Determine the (x, y) coordinate at the center of the cell enclosing the given text.  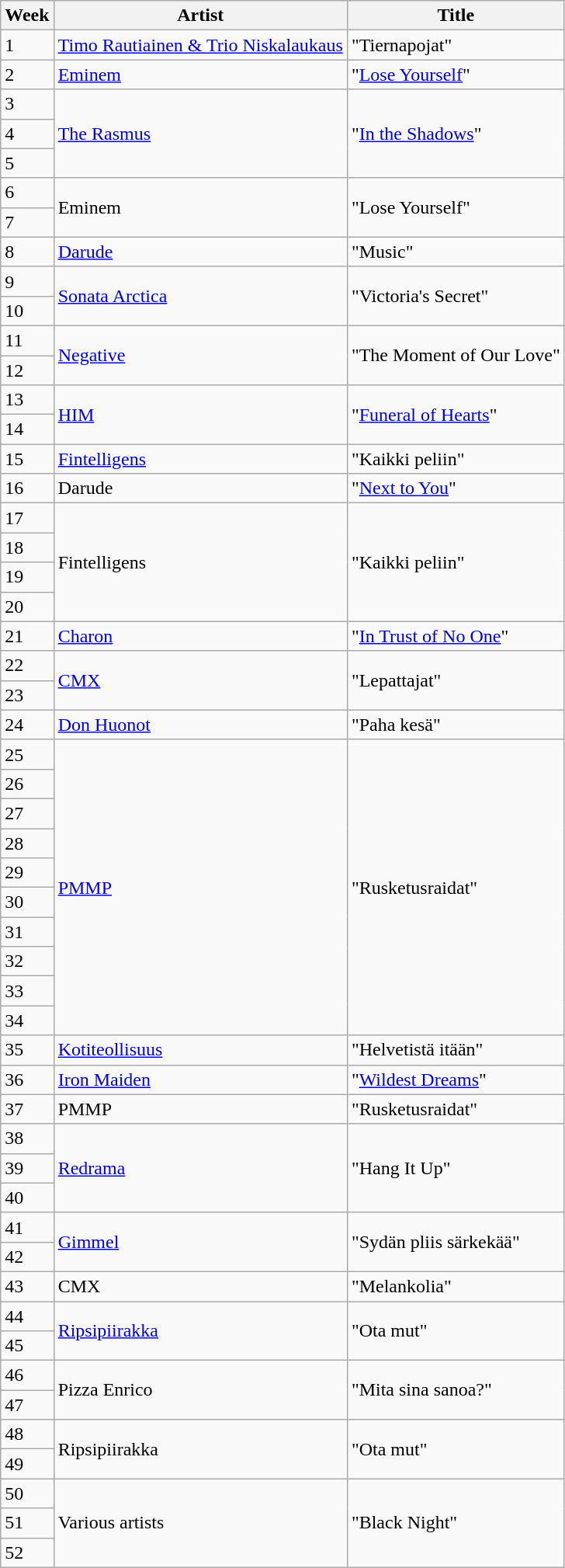
51 (27, 1523)
29 (27, 873)
1 (27, 45)
16 (27, 488)
"Funeral of Hearts" (456, 415)
42 (27, 1257)
39 (27, 1168)
"Hang It Up" (456, 1168)
HIM (200, 415)
34 (27, 1020)
"Sydän pliis särkekää" (456, 1242)
38 (27, 1139)
31 (27, 932)
9 (27, 281)
"The Moment of Our Love" (456, 355)
47 (27, 1405)
24 (27, 725)
27 (27, 813)
50 (27, 1493)
Week (27, 16)
2 (27, 75)
"Lepattajat" (456, 680)
30 (27, 902)
Various artists (200, 1523)
Negative (200, 355)
Gimmel (200, 1242)
The Rasmus (200, 134)
40 (27, 1198)
7 (27, 222)
"Victoria's Secret" (456, 296)
5 (27, 163)
14 (27, 429)
Charon (200, 636)
Pizza Enrico (200, 1390)
Title (456, 16)
Artist (200, 16)
36 (27, 1080)
"Tiernapojat" (456, 45)
11 (27, 340)
18 (27, 548)
"Helvetistä itään" (456, 1050)
6 (27, 193)
Sonata Arctica (200, 296)
10 (27, 311)
13 (27, 400)
37 (27, 1109)
25 (27, 754)
41 (27, 1227)
17 (27, 518)
"In Trust of No One" (456, 636)
"Paha kesä" (456, 725)
"Melankolia" (456, 1286)
45 (27, 1346)
44 (27, 1316)
15 (27, 459)
35 (27, 1050)
Kotiteollisuus (200, 1050)
"Music" (456, 252)
3 (27, 104)
43 (27, 1286)
"Wildest Dreams" (456, 1080)
23 (27, 695)
49 (27, 1464)
22 (27, 666)
8 (27, 252)
33 (27, 991)
Redrama (200, 1168)
46 (27, 1375)
32 (27, 961)
20 (27, 607)
"Mita sina sanoa?" (456, 1390)
52 (27, 1552)
48 (27, 1434)
26 (27, 784)
"Next to You" (456, 488)
12 (27, 370)
19 (27, 577)
Timo Rautiainen & Trio Niskalaukaus (200, 45)
4 (27, 134)
"In the Shadows" (456, 134)
28 (27, 843)
21 (27, 636)
Don Huonot (200, 725)
Iron Maiden (200, 1080)
"Black Night" (456, 1523)
